Pinpoint the cell where the given text exists, returning its (X, Y) midpoint coordinate. 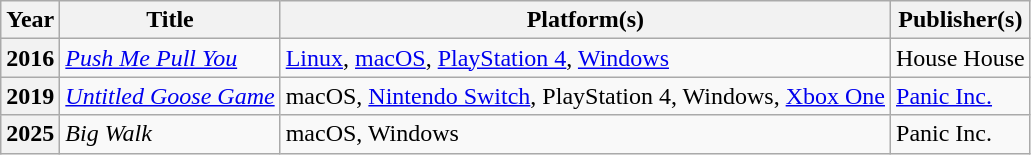
Big Walk (170, 134)
Platform(s) (585, 20)
Year (30, 20)
macOS, Nintendo Switch, PlayStation 4, Windows, Xbox One (585, 96)
2019 (30, 96)
2025 (30, 134)
2016 (30, 58)
Untitled Goose Game (170, 96)
macOS, Windows (585, 134)
Push Me Pull You (170, 58)
Publisher(s) (961, 20)
Title (170, 20)
House House (961, 58)
Linux, macOS, PlayStation 4, Windows (585, 58)
